Return the (x, y) coordinate for the center point of the cell that contains the specified text.  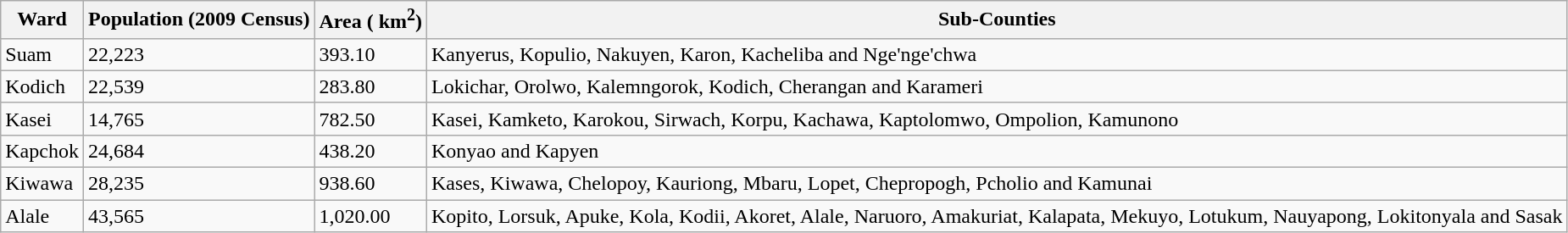
283.80 (371, 86)
Sub-Counties (997, 20)
Lokichar, Orolwo, Kalemngorok, Kodich, Cherangan and Karameri (997, 86)
22,539 (198, 86)
Kiwawa (42, 184)
Alale (42, 216)
Kases, Kiwawa, Chelopoy, Kauriong, Mbaru, Lopet, Chepropogh, Pcholio and Kamunai (997, 184)
Population (2009 Census) (198, 20)
Suam (42, 54)
938.60 (371, 184)
393.10 (371, 54)
1,020.00 (371, 216)
438.20 (371, 151)
28,235 (198, 184)
43,565 (198, 216)
Kasei (42, 119)
Kapchok (42, 151)
782.50 (371, 119)
Konyao and Kapyen (997, 151)
22,223 (198, 54)
24,684 (198, 151)
14,765 (198, 119)
Kodich (42, 86)
Kanyerus, Kopulio, Nakuyen, Karon, Kacheliba and Nge'nge'chwa (997, 54)
Area ( km2) (371, 20)
Kopito, Lorsuk, Apuke, Kola, Kodii, Akoret, Alale, Naruoro, Amakuriat, Kalapata, Mekuyo, Lotukum, Nauyapong, Lokitonyala and Sasak (997, 216)
Kasei, Kamketo, Karokou, Sirwach, Korpu, Kachawa, Kaptolomwo, Ompolion, Kamunono (997, 119)
Ward (42, 20)
